Find where the given text appears and provide that cell's center as [x, y] coordinate. 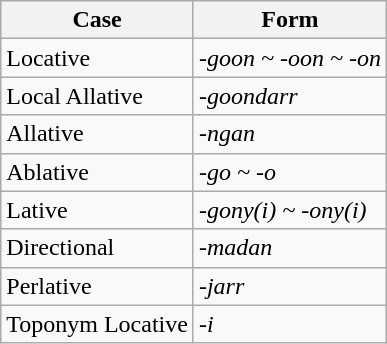
-ngan [290, 134]
-gony(i) ~ -ony(i) [290, 210]
Local Allative [98, 96]
-goondarr [290, 96]
Locative [98, 58]
Directional [98, 248]
Lative [98, 210]
Form [290, 20]
Case [98, 20]
Perlative [98, 286]
Toponym Locative [98, 324]
Ablative [98, 172]
Allative [98, 134]
-jarr [290, 286]
-madan [290, 248]
-goon ~ -oon ~ -on [290, 58]
-i [290, 324]
-go ~ -o [290, 172]
